Detect which cell encompasses the target text, then output its (x, y) center coordinate. 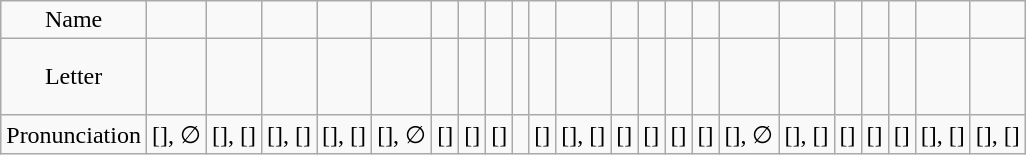
Name (74, 20)
Pronunciation (74, 135)
Letter (74, 77)
